Pinpoint the cell where the given text exists, returning its [x, y] midpoint coordinate. 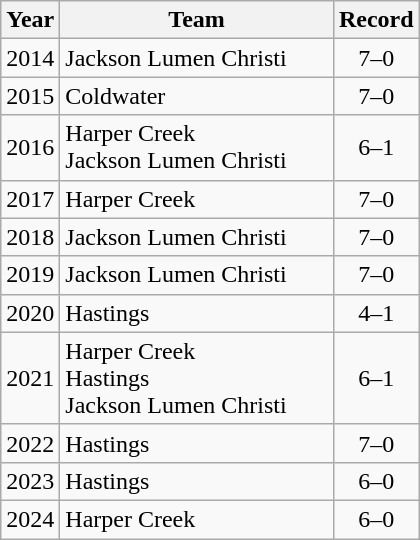
2024 [30, 519]
Year [30, 20]
Harper CreekJackson Lumen Christi [197, 148]
2014 [30, 58]
2016 [30, 148]
Team [197, 20]
2022 [30, 443]
2017 [30, 199]
2019 [30, 275]
Harper CreekHastingsJackson Lumen Christi [197, 378]
2023 [30, 481]
Record [376, 20]
2018 [30, 237]
4–1 [376, 313]
2020 [30, 313]
2021 [30, 378]
2015 [30, 96]
Coldwater [197, 96]
